Output the [X, Y] coordinate of the center of the cell containing the given text.  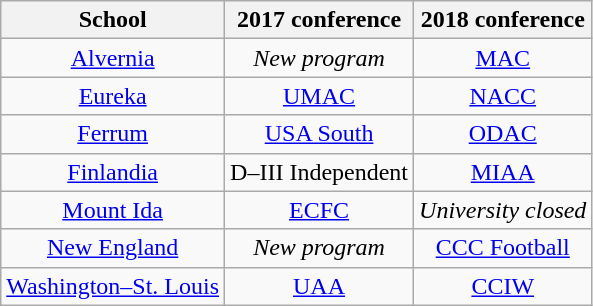
University closed [503, 210]
2018 conference [503, 20]
Eureka [113, 96]
Finlandia [113, 172]
2017 conference [320, 20]
NACC [503, 96]
Mount Ida [113, 210]
UAA [320, 286]
Ferrum [113, 134]
MIAA [503, 172]
ODAC [503, 134]
CCIW [503, 286]
School [113, 20]
New England [113, 248]
ECFC [320, 210]
UMAC [320, 96]
D–III Independent [320, 172]
Alvernia [113, 58]
CCC Football [503, 248]
Washington–St. Louis [113, 286]
MAC [503, 58]
USA South [320, 134]
